Determine the [X, Y] coordinate at the center of the cell enclosing the given text.  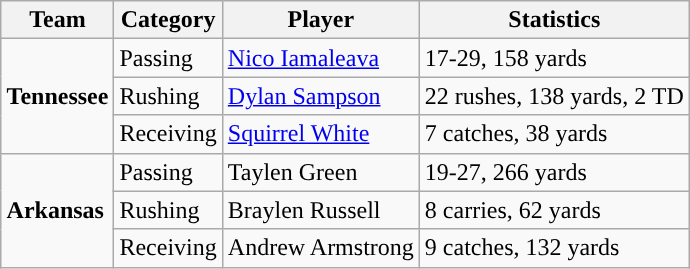
Taylen Green [320, 172]
22 rushes, 138 yards, 2 TD [554, 96]
7 catches, 38 yards [554, 134]
Braylen Russell [320, 210]
17-29, 158 yards [554, 58]
Nico Iamaleava [320, 58]
Andrew Armstrong [320, 248]
Player [320, 20]
Team [58, 20]
Tennessee [58, 96]
Statistics [554, 20]
Dylan Sampson [320, 96]
19-27, 266 yards [554, 172]
9 catches, 132 yards [554, 248]
8 carries, 62 yards [554, 210]
Category [168, 20]
Arkansas [58, 210]
Squirrel White [320, 134]
